Determine the (x, y) coordinate at the center of the cell enclosing the given text.  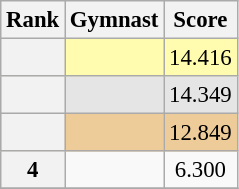
Score (200, 20)
14.349 (200, 95)
Gymnast (114, 20)
6.300 (200, 170)
14.416 (200, 58)
12.849 (200, 133)
Rank (33, 20)
4 (33, 170)
